Return (x, y) of the center of cell containing provided text 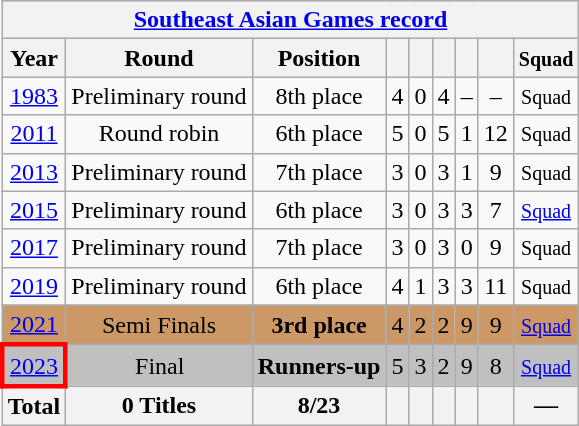
2023 (34, 366)
Position (319, 58)
2019 (34, 286)
2011 (34, 134)
Semi Finals (159, 325)
Total (34, 406)
Round robin (159, 134)
Runners-up (319, 366)
2015 (34, 210)
12 (496, 134)
11 (496, 286)
Final (159, 366)
Round (159, 58)
2013 (34, 172)
2017 (34, 248)
8th place (319, 96)
Year (34, 58)
— (546, 406)
Southeast Asian Games record (290, 20)
3rd place (319, 325)
1983 (34, 96)
8 (496, 366)
2021 (34, 325)
8/23 (319, 406)
0 Titles (159, 406)
7 (496, 210)
